Output the [x, y] coordinate of the center of the cell containing the given text.  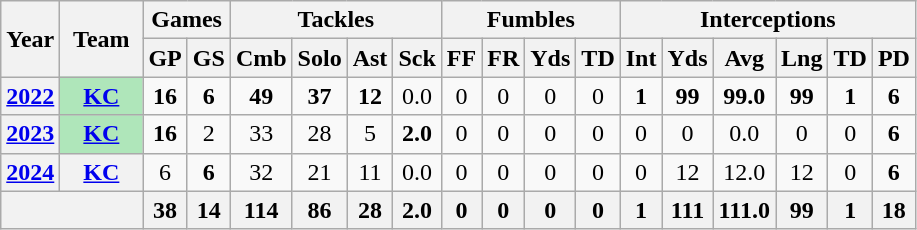
2022 [30, 96]
114 [261, 210]
Int [641, 58]
PD [894, 58]
Sck [417, 58]
14 [208, 210]
37 [320, 96]
Solo [320, 58]
Fumbles [530, 20]
Team [102, 39]
86 [320, 210]
Lng [802, 58]
5 [370, 134]
49 [261, 96]
Interceptions [768, 20]
11 [370, 172]
18 [894, 210]
GS [208, 58]
Year [30, 39]
2024 [30, 172]
99.0 [744, 96]
2023 [30, 134]
12.0 [744, 172]
Games [186, 20]
FF [461, 58]
FR [504, 58]
GP [165, 58]
33 [261, 134]
111 [688, 210]
2 [208, 134]
Ast [370, 58]
111.0 [744, 210]
38 [165, 210]
Cmb [261, 58]
32 [261, 172]
Tackles [336, 20]
21 [320, 172]
Avg [744, 58]
